From the cell containing the given text, extract its center point as (x, y) coordinate. 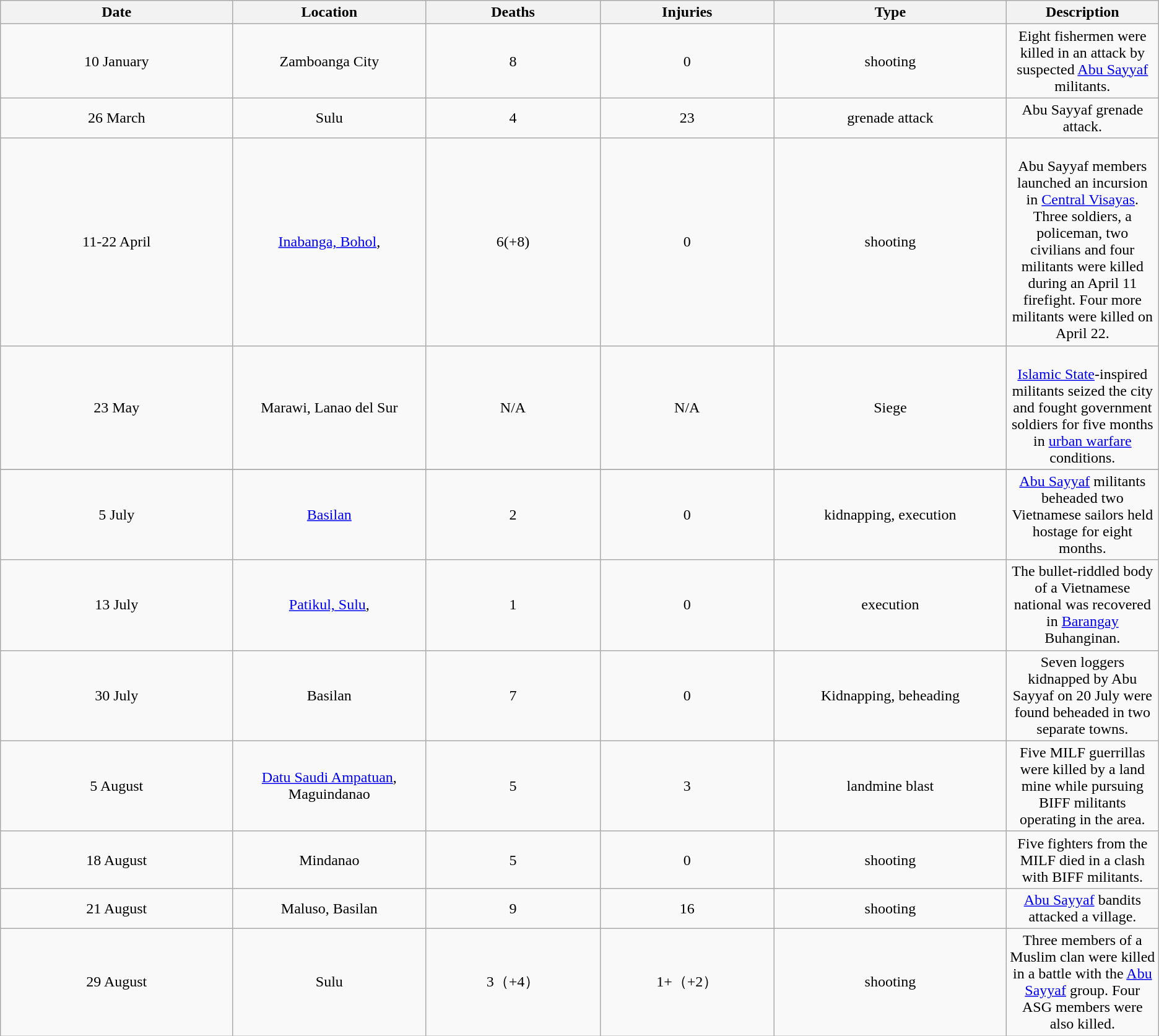
4 (513, 118)
29 August (116, 982)
3 (687, 786)
6(+8) (513, 242)
Date (116, 12)
Five fighters from the MILF died in a clash with BIFF militants. (1082, 860)
execution (890, 605)
Abu Sayyaf bandits attacked a village. (1082, 908)
23 (687, 118)
2 (513, 515)
1 (513, 605)
Patikul, Sulu, (329, 605)
Three members of a Muslim clan were killed in a battle with the Abu Sayyaf group. Four ASG members were also killed. (1082, 982)
Injuries (687, 12)
23 May (116, 407)
Datu Saudi Ampatuan, Maguindanao (329, 786)
Seven loggers kidnapped by Abu Sayyaf on 20 July were found beheaded in two separate towns. (1082, 695)
1+（+2） (687, 982)
21 August (116, 908)
Islamic State-inspired militants seized the city and fought government soldiers for five months in urban warfare conditions. (1082, 407)
Abu Sayyaf grenade attack. (1082, 118)
Type (890, 12)
Description (1082, 12)
Five MILF guerrillas were killed by a land mine while pursuing BIFF militants operating in the area. (1082, 786)
Inabanga, Bohol, (329, 242)
3（+4） (513, 982)
8 (513, 61)
Abu Sayyaf militants beheaded two Vietnamese sailors held hostage for eight months. (1082, 515)
5 July (116, 515)
Marawi, Lanao del Sur (329, 407)
Eight fishermen were killed in an attack by suspected Abu Sayyaf militants. (1082, 61)
grenade attack (890, 118)
18 August (116, 860)
Maluso, Basilan (329, 908)
13 July (116, 605)
Location (329, 12)
Mindanao (329, 860)
kidnapping, execution (890, 515)
5 August (116, 786)
The bullet-riddled body of a Vietnamese national was recovered in Barangay Buhanginan. (1082, 605)
Siege (890, 407)
10 January (116, 61)
landmine blast (890, 786)
Kidnapping, beheading (890, 695)
16 (687, 908)
30 July (116, 695)
11-22 April (116, 242)
9 (513, 908)
Deaths (513, 12)
26 March (116, 118)
7 (513, 695)
Zamboanga City (329, 61)
